Capture the cell that displays the provided text and extract its (x, y) central coordinate. 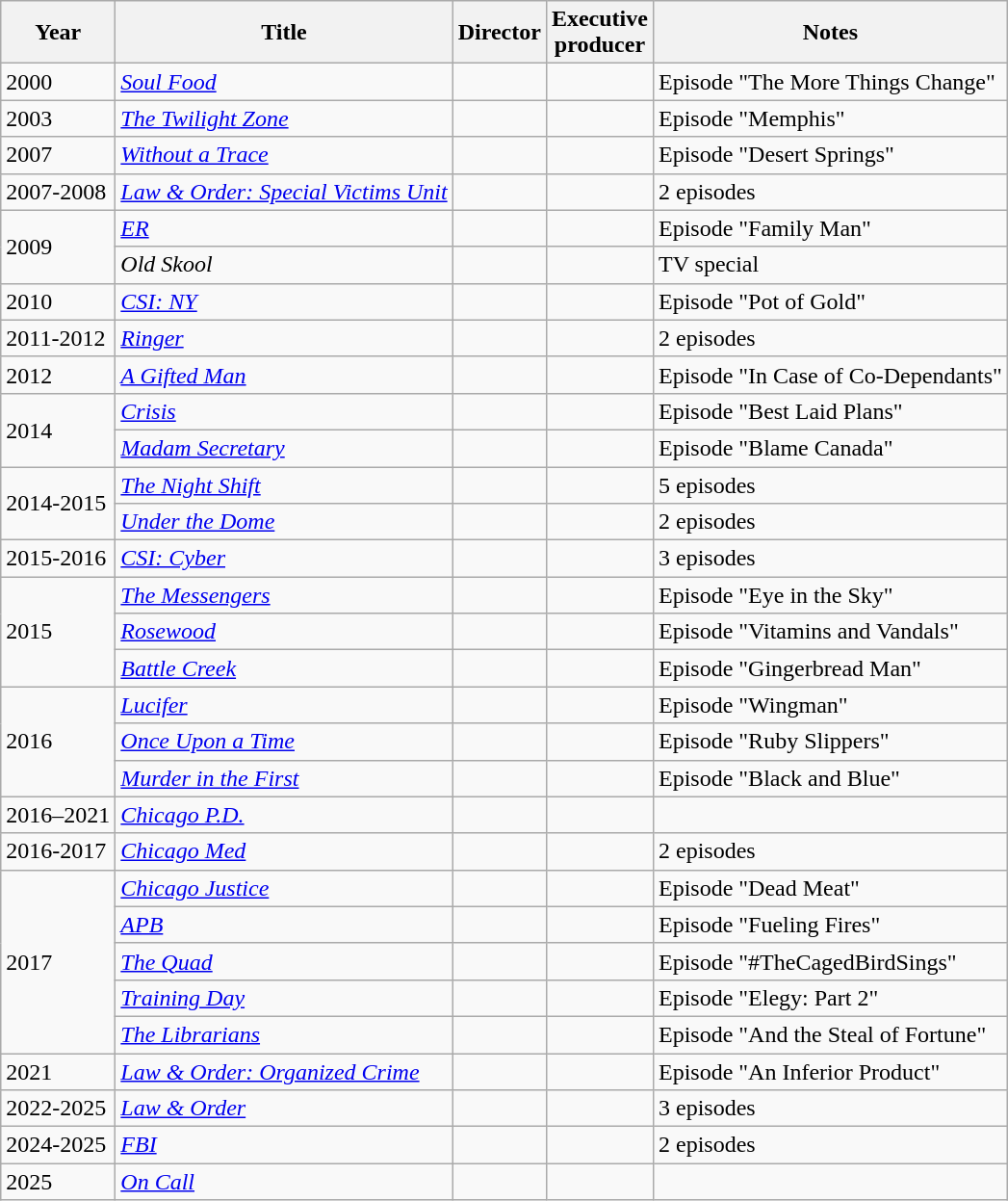
CSI: Cyber (284, 559)
2003 (58, 118)
Chicago Justice (284, 888)
Title (284, 33)
Old Skool (284, 265)
Lucifer (284, 705)
Episode "Elegy: Part 2" (830, 998)
Episode "Memphis" (830, 118)
Episode "And the Steal of Fortune" (830, 1034)
Episode "Eye in the Sky" (830, 595)
Once Upon a Time (284, 742)
Law & Order: Organized Crime (284, 1072)
Episode "Pot of Gold" (830, 301)
Crisis (284, 411)
2010 (58, 301)
The Twilight Zone (284, 118)
5 episodes (830, 484)
Executiveproducer (599, 33)
Episode "Family Man" (830, 228)
Law & Order: Special Victims Unit (284, 192)
2015-2016 (58, 559)
Chicago P.D. (284, 815)
Madam Secretary (284, 448)
2017 (58, 961)
Episode "Ruby Slippers" (830, 742)
The Librarians (284, 1034)
Episode "Desert Springs" (830, 155)
ER (284, 228)
The Messengers (284, 595)
The Quad (284, 961)
Episode "Blame Canada" (830, 448)
Notes (830, 33)
CSI: NY (284, 301)
2014-2015 (58, 503)
Year (58, 33)
Ringer (284, 338)
Episode "Vitamins and Vandals" (830, 632)
Battle Creek (284, 668)
FBI (284, 1145)
Rosewood (284, 632)
Law & Order (284, 1109)
Without a Trace (284, 155)
APB (284, 925)
Episode "Fueling Fires" (830, 925)
2016-2017 (58, 851)
Episode "Wingman" (830, 705)
Director (499, 33)
Episode "#TheCagedBirdSings" (830, 961)
2021 (58, 1072)
2015 (58, 632)
Murder in the First (284, 778)
Episode "Black and Blue" (830, 778)
2016 (58, 742)
Episode "The More Things Change" (830, 82)
2012 (58, 375)
Episode "Gingerbread Man" (830, 668)
2016–2021 (58, 815)
Episode "Dead Meat" (830, 888)
2000 (58, 82)
2009 (58, 247)
Under the Dome (284, 522)
On Call (284, 1182)
TV special (830, 265)
2011-2012 (58, 338)
A Gifted Man (284, 375)
Episode "An Inferior Product" (830, 1072)
2025 (58, 1182)
2024-2025 (58, 1145)
2022-2025 (58, 1109)
Episode "In Case of Co-Dependants" (830, 375)
2007 (58, 155)
Training Day (284, 998)
The Night Shift (284, 484)
Chicago Med (284, 851)
2007-2008 (58, 192)
2014 (58, 430)
Soul Food (284, 82)
Episode "Best Laid Plans" (830, 411)
